Detect which cell encompasses the target text, then output its (x, y) center coordinate. 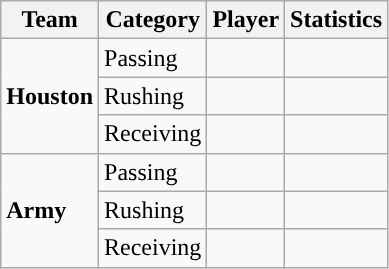
Statistics (336, 20)
Houston (50, 96)
Team (50, 20)
Category (153, 20)
Army (50, 210)
Player (246, 20)
